From the cell containing the given text, extract its center point as (x, y) coordinate. 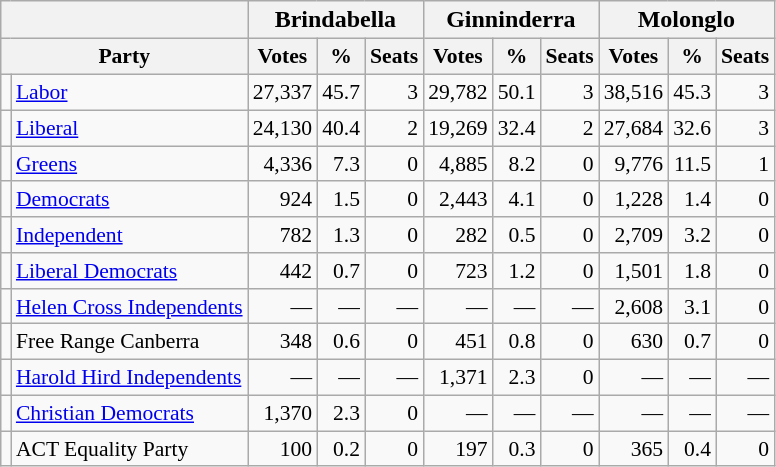
1.2 (517, 271)
Democrats (130, 199)
1 (745, 164)
197 (458, 449)
0.6 (341, 342)
0.3 (517, 449)
19,269 (458, 128)
0.4 (692, 449)
7.3 (341, 164)
100 (282, 449)
442 (282, 271)
Liberal Democrats (130, 271)
1.4 (692, 199)
Independent (130, 235)
2,709 (634, 235)
Harold Hird Independents (130, 377)
24,130 (282, 128)
1,501 (634, 271)
40.4 (341, 128)
348 (282, 342)
365 (634, 449)
Greens (130, 164)
4,336 (282, 164)
4.1 (517, 199)
38,516 (634, 92)
11.5 (692, 164)
27,337 (282, 92)
8.2 (517, 164)
50.1 (517, 92)
32.4 (517, 128)
45.3 (692, 92)
Christian Democrats (130, 413)
3.2 (692, 235)
630 (634, 342)
Helen Cross Independents (130, 306)
1.3 (341, 235)
Party (124, 57)
1.8 (692, 271)
Free Range Canberra (130, 342)
0.8 (517, 342)
0.2 (341, 449)
45.7 (341, 92)
3.1 (692, 306)
Labor (130, 92)
2,443 (458, 199)
Liberal (130, 128)
723 (458, 271)
1.5 (341, 199)
2,608 (634, 306)
924 (282, 199)
1,370 (282, 413)
9,776 (634, 164)
451 (458, 342)
29,782 (458, 92)
27,684 (634, 128)
282 (458, 235)
0.5 (517, 235)
782 (282, 235)
4,885 (458, 164)
ACT Equality Party (130, 449)
1,371 (458, 377)
32.6 (692, 128)
Molonglo (687, 20)
1,228 (634, 199)
Brindabella (336, 20)
Ginninderra (511, 20)
